Return (x, y) of the center of cell containing provided text 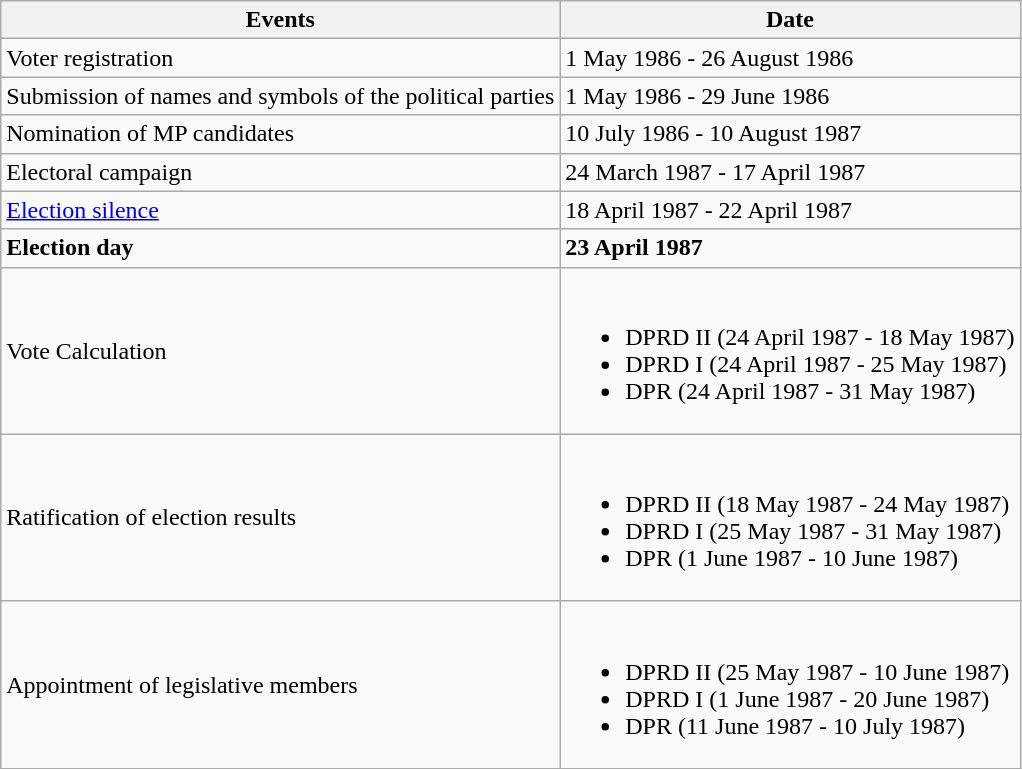
DPRD II (24 April 1987 - 18 May 1987)DPRD I (24 April 1987 - 25 May 1987)DPR (24 April 1987 - 31 May 1987) (790, 350)
10 July 1986 - 10 August 1987 (790, 134)
Electoral campaign (280, 172)
23 April 1987 (790, 248)
Ratification of election results (280, 518)
Submission of names and symbols of the political parties (280, 96)
Voter registration (280, 58)
Appointment of legislative members (280, 684)
Election silence (280, 210)
Events (280, 20)
DPRD II (25 May 1987 - 10 June 1987)DPRD I (1 June 1987 - 20 June 1987)DPR (11 June 1987 - 10 July 1987) (790, 684)
18 April 1987 - 22 April 1987 (790, 210)
1 May 1986 - 26 August 1986 (790, 58)
1 May 1986 - 29 June 1986 (790, 96)
DPRD II (18 May 1987 - 24 May 1987)DPRD I (25 May 1987 - 31 May 1987)DPR (1 June 1987 - 10 June 1987) (790, 518)
Nomination of MP candidates (280, 134)
Date (790, 20)
Election day (280, 248)
24 March 1987 - 17 April 1987 (790, 172)
Vote Calculation (280, 350)
